Capture the cell that displays the provided text and extract its [X, Y] central coordinate. 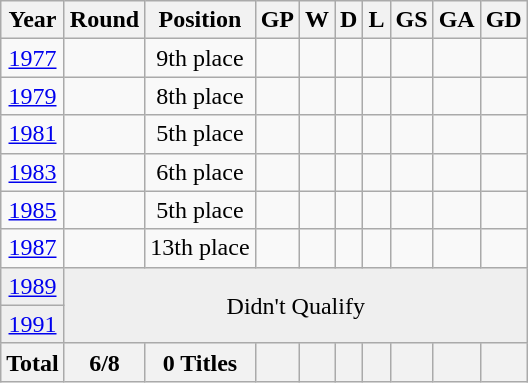
1985 [33, 210]
1983 [33, 172]
D [349, 20]
GS [412, 20]
1987 [33, 248]
8th place [200, 96]
W [316, 20]
GP [277, 20]
GA [456, 20]
0 Titles [200, 362]
1981 [33, 134]
Round [104, 20]
Year [33, 20]
1989 [33, 286]
6/8 [104, 362]
13th place [200, 248]
1977 [33, 58]
GD [504, 20]
1991 [33, 324]
6th place [200, 172]
Total [33, 362]
1979 [33, 96]
L [376, 20]
Position [200, 20]
9th place [200, 58]
Didn't Qualify [296, 305]
